For the text-containing cell, return its midpoint in [X, Y] coordinate format. 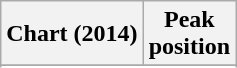
Peakposition [189, 34]
Chart (2014) [72, 34]
